Pinpoint the cell where the given text exists, returning its [x, y] midpoint coordinate. 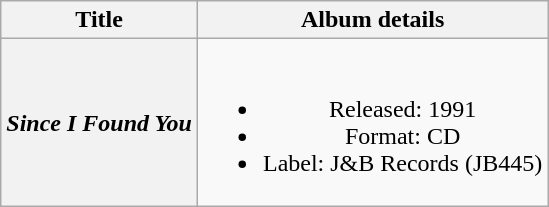
Since I Found You [100, 122]
Title [100, 20]
Album details [372, 20]
Released: 1991Format: CDLabel: J&B Records (JB445) [372, 122]
